From the cell containing the given text, extract its center point as [x, y] coordinate. 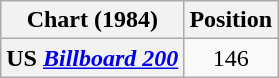
US Billboard 200 [92, 58]
146 [231, 58]
Position [231, 20]
Chart (1984) [92, 20]
